For the text-containing cell, return its midpoint in [X, Y] coordinate format. 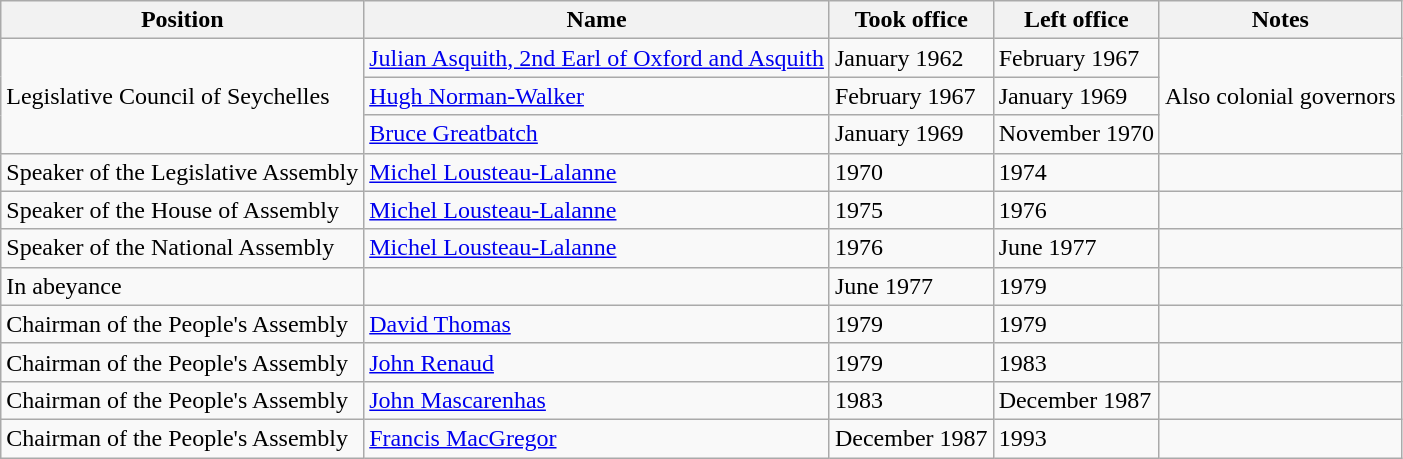
Julian Asquith, 2nd Earl of Oxford and Asquith [597, 58]
Hugh Norman-Walker [597, 96]
Legislative Council of Seychelles [182, 96]
Also colonial governors [1280, 96]
Bruce Greatbatch [597, 134]
Took office [911, 20]
Speaker of the Legislative Assembly [182, 172]
Notes [1280, 20]
Position [182, 20]
November 1970 [1076, 134]
John Mascarenhas [597, 400]
1993 [1076, 438]
Left office [1076, 20]
John Renaud [597, 362]
Speaker of the National Assembly [182, 248]
Name [597, 20]
Speaker of the House of Assembly [182, 210]
January 1962 [911, 58]
1974 [1076, 172]
1975 [911, 210]
In abeyance [182, 286]
David Thomas [597, 324]
Francis MacGregor [597, 438]
1970 [911, 172]
